Pinpoint the cell where the given text exists, returning its (x, y) midpoint coordinate. 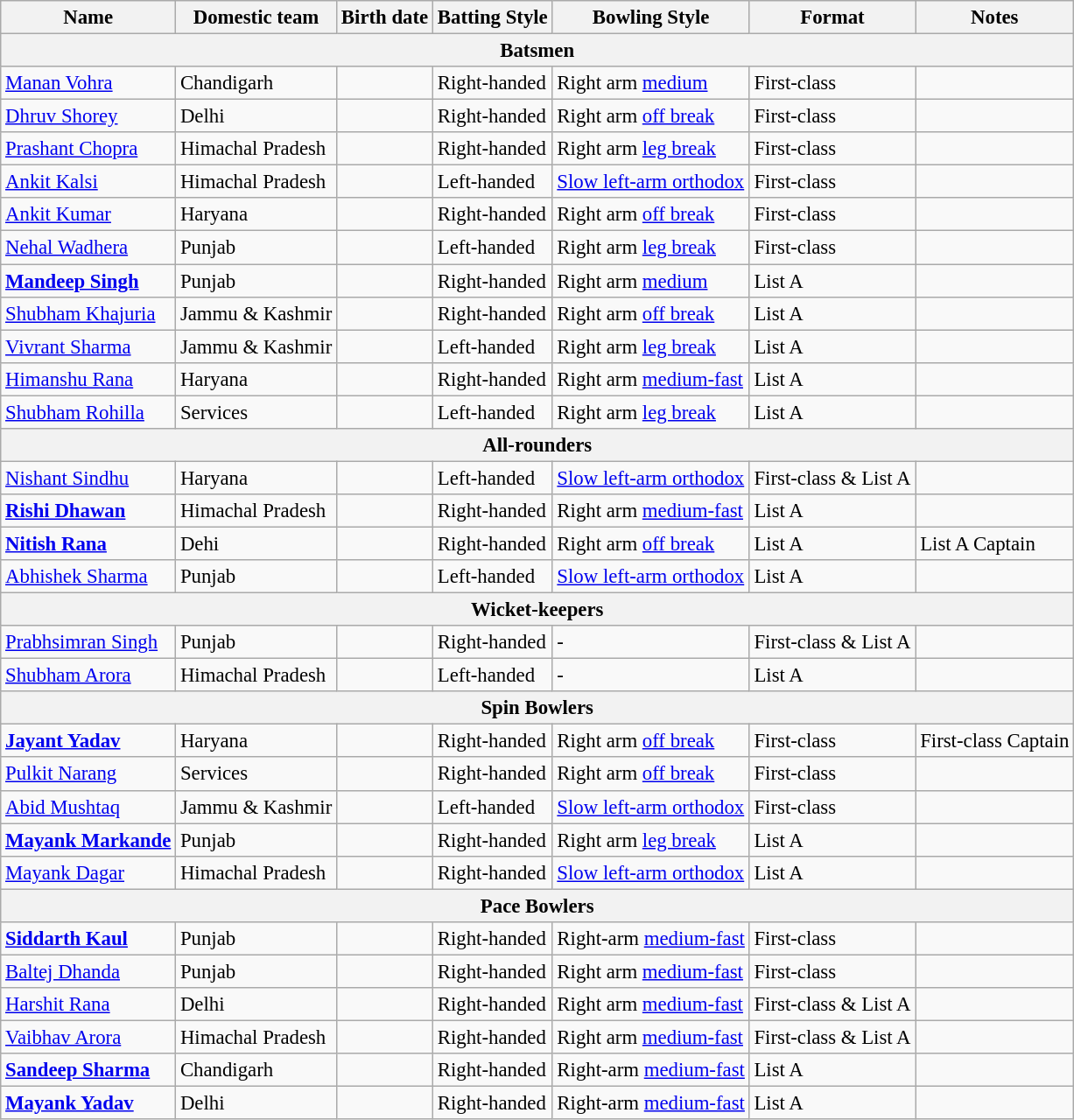
Shubham Rohilla (88, 412)
Domestic team (256, 17)
Sandeep Sharma (88, 1070)
Abhishek Sharma (88, 577)
Mayank Markande (88, 840)
Nehal Wadhera (88, 248)
Manan Vohra (88, 83)
Nitish Rana (88, 543)
Batting Style (494, 17)
Format (832, 17)
Siddarth Kaul (88, 939)
Batsmen (537, 51)
Ankit Kumar (88, 214)
Nishant Sindhu (88, 478)
Prashant Chopra (88, 149)
All-rounders (537, 445)
Notes (994, 17)
Rishi Dhawan (88, 511)
Pace Bowlers (537, 906)
Wicket-keepers (537, 610)
Bowling Style (651, 17)
Birth date (385, 17)
Abid Mushtaq (88, 807)
Mayank Yadav (88, 1103)
Dehi (256, 543)
Mandeep Singh (88, 281)
List A Captain (994, 543)
Shubham Arora (88, 675)
Shubham Khajuria (88, 313)
Baltej Dhanda (88, 971)
Prabhsimran Singh (88, 642)
Spin Bowlers (537, 708)
Ankit Kalsi (88, 182)
Mayank Dagar (88, 872)
Dhruv Shorey (88, 116)
First-class Captain (994, 741)
Pulkit Narang (88, 774)
Harshit Rana (88, 1004)
Jayant Yadav (88, 741)
Vivrant Sharma (88, 346)
Name (88, 17)
Himanshu Rana (88, 379)
Vaibhav Arora (88, 1037)
